For the text-containing cell, return its midpoint in [x, y] coordinate format. 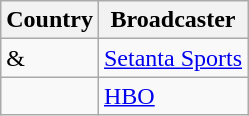
& [50, 58]
Setanta Sports [172, 58]
Country [50, 20]
HBO [172, 96]
Broadcaster [172, 20]
